Detect which cell encompasses the target text, then output its [X, Y] center coordinate. 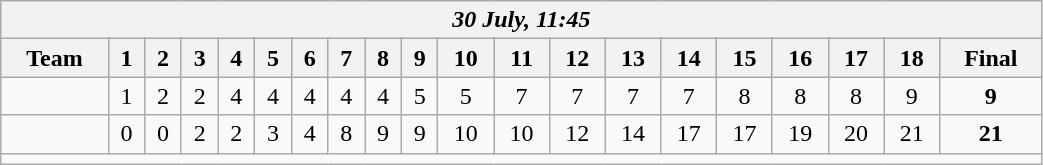
13 [633, 58]
11 [522, 58]
Team [54, 58]
30 July, 11:45 [522, 20]
Final [991, 58]
19 [800, 134]
18 [912, 58]
6 [310, 58]
16 [800, 58]
20 [856, 134]
15 [745, 58]
